Scan for the cell matching the given text and deliver its [x, y] coordinate at center. 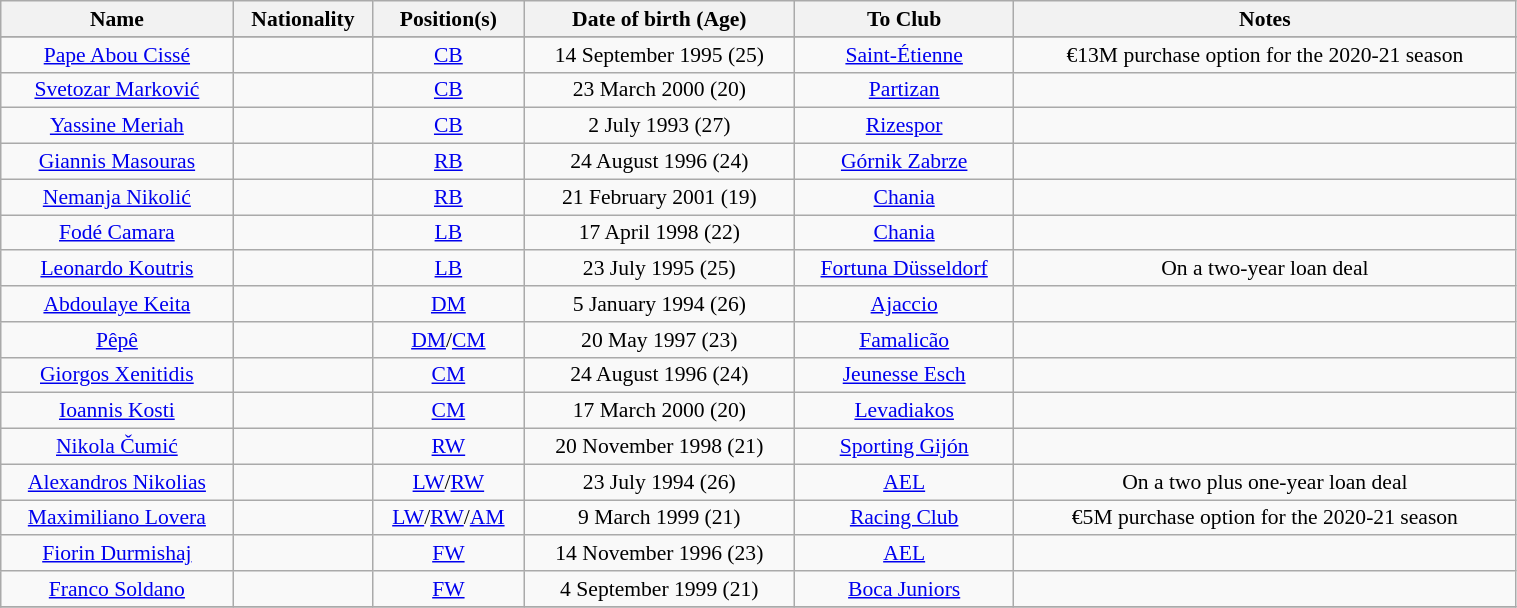
Abdoulaye Keita [117, 304]
Saint-Étienne [904, 55]
Fiorin Durmishaj [117, 554]
Name [117, 19]
Fortuna Düsseldorf [904, 269]
LW/RW/AM [448, 518]
On a two-year loan deal [1265, 269]
Notes [1265, 19]
Famalicão [904, 340]
9 March 1999 (21) [660, 518]
17 March 2000 (20) [660, 411]
Racing Club [904, 518]
Giorgos Xenitidis [117, 375]
Ajaccio [904, 304]
Rizespor [904, 126]
Svetozar Marković [117, 90]
20 November 1998 (21) [660, 447]
14 September 1995 (25) [660, 55]
DM/CM [448, 340]
On a two plus one-year loan deal [1265, 482]
RW [448, 447]
Partizan [904, 90]
21 February 2001 (19) [660, 197]
DM [448, 304]
23 March 2000 (20) [660, 90]
17 April 1998 (22) [660, 233]
2 July 1993 (27) [660, 126]
Franco Soldano [117, 589]
Yassine Meriah [117, 126]
Jeunesse Esch [904, 375]
Nemanja Nikolić [117, 197]
5 January 1994 (26) [660, 304]
Maximiliano Lovera [117, 518]
Levadiakos [904, 411]
€13M purchase option for the 2020-21 season [1265, 55]
To Club [904, 19]
€5M purchase option for the 2020-21 season [1265, 518]
Alexandros Nikolias [117, 482]
Nikola Čumić [117, 447]
Pape Abou Cissé [117, 55]
Giannis Masouras [117, 162]
Górnik Zabrze [904, 162]
Leonardo Koutris [117, 269]
LW/RW [448, 482]
14 November 1996 (23) [660, 554]
Sporting Gijón [904, 447]
Fodé Camara [117, 233]
Ioannis Kosti [117, 411]
Boca Juniors [904, 589]
20 May 1997 (23) [660, 340]
Pêpê [117, 340]
Date of birth (Age) [660, 19]
23 July 1995 (25) [660, 269]
Position(s) [448, 19]
23 July 1994 (26) [660, 482]
4 September 1999 (21) [660, 589]
Nationality [303, 19]
